Detect which cell encompasses the target text, then output its (x, y) center coordinate. 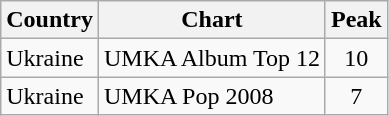
10 (356, 58)
Peak (356, 20)
7 (356, 96)
Chart (212, 20)
UMKA Album Top 12 (212, 58)
Country (50, 20)
UMKA Pop 2008 (212, 96)
